Output the [x, y] coordinate of the center of the cell containing the given text.  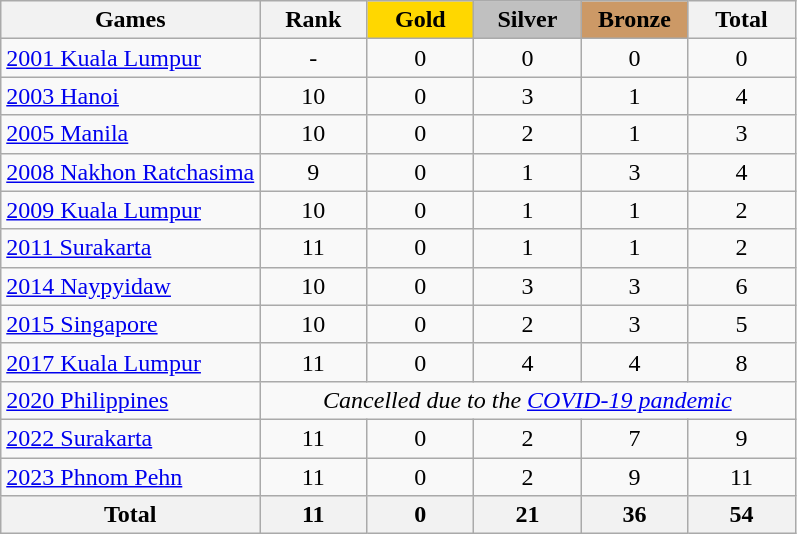
Silver [528, 20]
2014 Naypyidaw [130, 286]
Rank [314, 20]
- [314, 58]
2003 Hanoi [130, 96]
36 [634, 515]
2020 Philippines [130, 400]
2022 Surakarta [130, 438]
2008 Nakhon Ratchasima [130, 172]
Bronze [634, 20]
2009 Kuala Lumpur [130, 210]
5 [742, 324]
6 [742, 286]
54 [742, 515]
2017 Kuala Lumpur [130, 362]
Cancelled due to the COVID-19 pandemic [528, 400]
2015 Singapore [130, 324]
2011 Surakarta [130, 248]
Games [130, 20]
21 [528, 515]
Gold [420, 20]
2001 Kuala Lumpur [130, 58]
2005 Manila [130, 134]
7 [634, 438]
8 [742, 362]
2023 Phnom Pehn [130, 477]
